Scan for the cell matching the given text and deliver its (X, Y) coordinate at center. 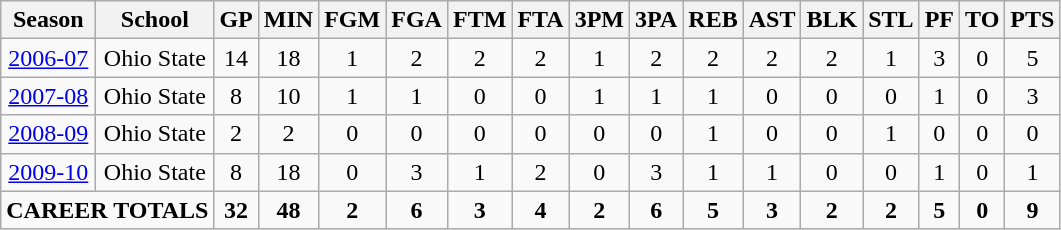
Season (48, 20)
48 (288, 210)
AST (772, 20)
4 (540, 210)
2006-07 (48, 58)
CAREER TOTALS (108, 210)
TO (982, 20)
STL (891, 20)
10 (288, 96)
BLK (832, 20)
FTM (479, 20)
MIN (288, 20)
REB (713, 20)
3PM (599, 20)
FGA (417, 20)
School (155, 20)
14 (236, 58)
2007-08 (48, 96)
FTA (540, 20)
GP (236, 20)
PTS (1032, 20)
2008-09 (48, 134)
32 (236, 210)
9 (1032, 210)
2009-10 (48, 172)
3PA (656, 20)
PF (939, 20)
FGM (352, 20)
